Extract the (x, y) coordinate from the center of the cell holding the provided text.  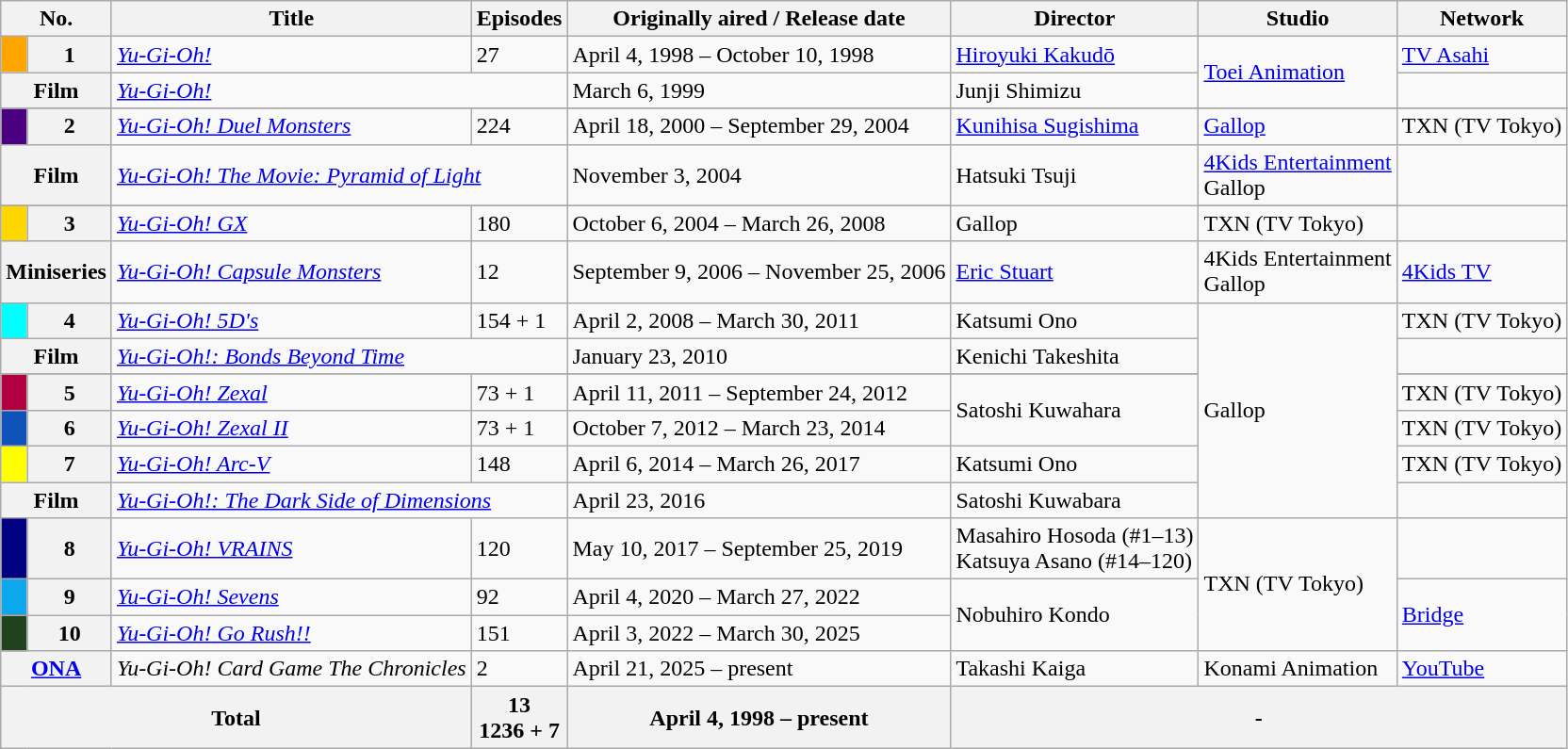
ONA (57, 669)
Yu-Gi-Oh! Card Game The Chronicles (291, 669)
148 (519, 464)
Nobuhiro Kondo (1074, 615)
Yu-Gi-Oh! Zexal (291, 392)
TV Asahi (1481, 55)
Studio (1298, 19)
April 4, 2020 – March 27, 2022 (759, 597)
Bridge (1481, 615)
Yu-Gi-Oh! The Movie: Pyramid of Light (339, 175)
Toei Animation (1298, 73)
April 11, 2011 – September 24, 2012 (759, 392)
Yu-Gi-Oh! Go Rush!! (291, 633)
Yu-Gi-Oh! Zexal II (291, 428)
April 3, 2022 – March 30, 2025 (759, 633)
Yu-Gi-Oh!: The Dark Side of Dimensions (339, 500)
April 21, 2025 – present (759, 669)
Yu-Gi-Oh! Sevens (291, 597)
6 (70, 428)
January 23, 2010 (759, 356)
Yu-Gi-Oh! Capsule Monsters (291, 271)
4Kids TV (1481, 271)
154 + 1 (519, 320)
Masahiro Hosoda (#1–13)Katsuya Asano (#14–120) (1074, 548)
Yu-Gi-Oh! GX (291, 223)
224 (519, 126)
7 (70, 464)
Yu-Gi-Oh! Duel Monsters (291, 126)
10 (70, 633)
Satoshi Kuwahara (1074, 410)
November 3, 2004 (759, 175)
Kenichi Takeshita (1074, 356)
October 7, 2012 – March 23, 2014 (759, 428)
Miniseries (57, 271)
Title (291, 19)
12 (519, 271)
1 (70, 55)
- (1259, 718)
3 (70, 223)
No. (57, 19)
April 4, 1998 – October 10, 1998 (759, 55)
May 10, 2017 – September 25, 2019 (759, 548)
Takashi Kaiga (1074, 669)
Total (236, 718)
92 (519, 597)
Hatsuki Tsuji (1074, 175)
151 (519, 633)
April 23, 2016 (759, 500)
Director (1074, 19)
Yu-Gi-Oh! Arc-V (291, 464)
April 2, 2008 – March 30, 2011 (759, 320)
Yu-Gi-Oh! VRAINS (291, 548)
Yu-Gi-Oh!: Bonds Beyond Time (339, 356)
120 (519, 548)
Episodes (519, 19)
YouTube (1481, 669)
October 6, 2004 – March 26, 2008 (759, 223)
Junji Shimizu (1074, 90)
Kunihisa Sugishima (1074, 126)
March 6, 1999 (759, 90)
27 (519, 55)
8 (70, 548)
Konami Animation (1298, 669)
April 6, 2014 – March 26, 2017 (759, 464)
5 (70, 392)
September 9, 2006 – November 25, 2006 (759, 271)
180 (519, 223)
Hiroyuki Kakudō (1074, 55)
April 18, 2000 – September 29, 2004 (759, 126)
9 (70, 597)
Eric Stuart (1074, 271)
4 (70, 320)
April 4, 1998 – present (759, 718)
Satoshi Kuwabara (1074, 500)
Network (1481, 19)
Yu-Gi-Oh! 5D's (291, 320)
Originally aired / Release date (759, 19)
131236 + 7 (519, 718)
